Pinpoint the cell where the given text exists, returning its [X, Y] midpoint coordinate. 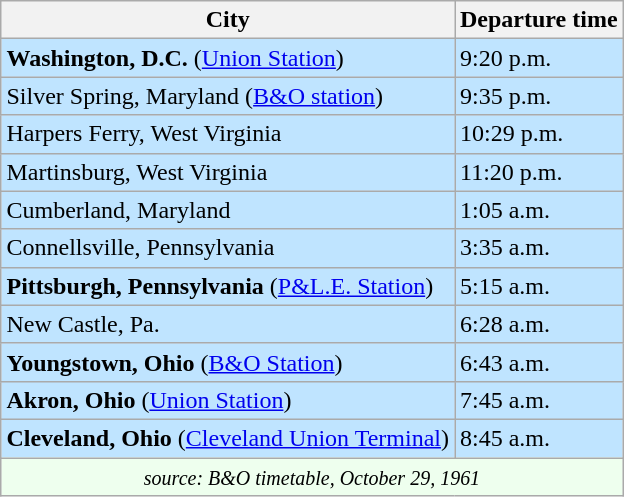
5:15 a.m. [538, 286]
Cleveland, Ohio (Cleveland Union Terminal) [228, 438]
Youngstown, Ohio (B&O Station) [228, 362]
11:20 p.m. [538, 172]
Pittsburgh, Pennsylvania (P&L.E. Station) [228, 286]
9:20 p.m. [538, 58]
6:43 a.m. [538, 362]
Silver Spring, Maryland (B&O station) [228, 96]
8:45 a.m. [538, 438]
10:29 p.m. [538, 134]
7:45 a.m. [538, 400]
New Castle, Pa. [228, 324]
City [228, 20]
Connellsville, Pennsylvania [228, 248]
Akron, Ohio (Union Station) [228, 400]
Cumberland, Maryland [228, 210]
Martinsburg, West Virginia [228, 172]
9:35 p.m. [538, 96]
Harpers Ferry, West Virginia [228, 134]
3:35 a.m. [538, 248]
6:28 a.m. [538, 324]
Washington, D.C. (Union Station) [228, 58]
1:05 a.m. [538, 210]
Departure time [538, 20]
source: B&O timetable, October 29, 1961 [312, 477]
